For the text-containing cell, return its midpoint in (x, y) coordinate format. 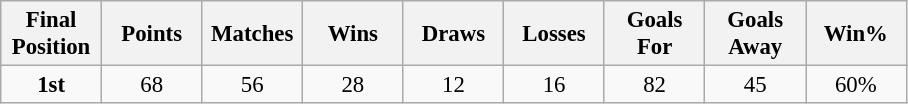
56 (252, 85)
12 (454, 85)
Win% (856, 34)
1st (52, 85)
Draws (454, 34)
Goals Away (756, 34)
28 (354, 85)
Wins (354, 34)
45 (756, 85)
Matches (252, 34)
Final Position (52, 34)
Points (152, 34)
Losses (554, 34)
82 (654, 85)
16 (554, 85)
Goals For (654, 34)
60% (856, 85)
68 (152, 85)
